Extract the (X, Y) coordinate from the center of the cell holding the provided text.  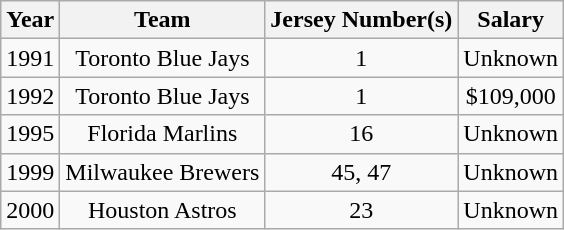
1999 (30, 172)
Houston Astros (162, 210)
Florida Marlins (162, 134)
16 (362, 134)
Year (30, 20)
Team (162, 20)
23 (362, 210)
1995 (30, 134)
Salary (511, 20)
2000 (30, 210)
45, 47 (362, 172)
$109,000 (511, 96)
Jersey Number(s) (362, 20)
1992 (30, 96)
1991 (30, 58)
Milwaukee Brewers (162, 172)
